Find where the given text appears and provide that cell's center as (X, Y) coordinate. 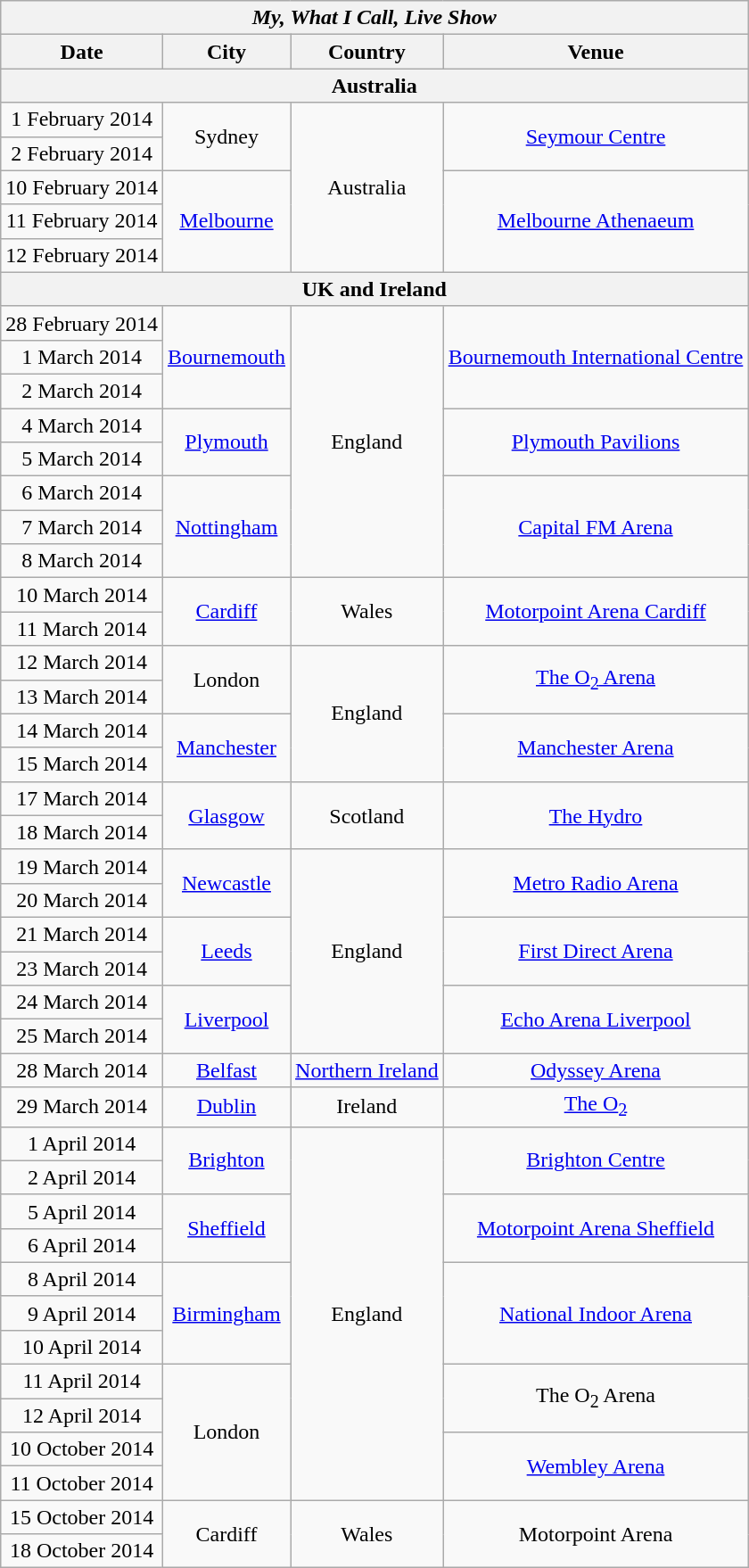
2 April 2014 (82, 1177)
Sheffield (226, 1228)
Melbourne (226, 221)
Bournemouth (226, 357)
13 March 2014 (82, 697)
Brighton (226, 1160)
10 March 2014 (82, 595)
Melbourne Athenaeum (596, 221)
Leeds (226, 951)
25 March 2014 (82, 1036)
City (226, 52)
11 April 2014 (82, 1382)
23 March 2014 (82, 968)
Brighton Centre (596, 1160)
Capital FM Arena (596, 527)
6 March 2014 (82, 493)
4 March 2014 (82, 425)
My, What I Call, Live Show (374, 18)
National Indoor Arena (596, 1313)
1 March 2014 (82, 357)
28 March 2014 (82, 1070)
9 April 2014 (82, 1313)
28 February 2014 (82, 323)
2 February 2014 (82, 153)
Glasgow (226, 815)
15 October 2014 (82, 1517)
First Direct Arena (596, 951)
2 March 2014 (82, 391)
7 March 2014 (82, 527)
Country (367, 52)
Wembley Arena (596, 1466)
12 March 2014 (82, 663)
Motorpoint Arena Sheffield (596, 1228)
14 March 2014 (82, 730)
5 April 2014 (82, 1211)
Plymouth Pavilions (596, 442)
10 February 2014 (82, 187)
24 March 2014 (82, 1003)
10 October 2014 (82, 1449)
Bournemouth International Centre (596, 357)
Newcastle (226, 883)
Odyssey Arena (596, 1070)
8 April 2014 (82, 1279)
1 February 2014 (82, 120)
Motorpoint Arena (596, 1534)
The Hydro (596, 815)
Scotland (367, 815)
UK and Ireland (374, 289)
18 March 2014 (82, 832)
20 March 2014 (82, 900)
5 March 2014 (82, 459)
Dublin (226, 1107)
Liverpool (226, 1019)
12 April 2014 (82, 1415)
Date (82, 52)
11 March 2014 (82, 629)
Nottingham (226, 527)
Sydney (226, 136)
The O2 (596, 1107)
Venue (596, 52)
11 October 2014 (82, 1483)
19 March 2014 (82, 866)
Plymouth (226, 442)
17 March 2014 (82, 798)
Birmingham (226, 1313)
6 April 2014 (82, 1245)
Manchester Arena (596, 747)
Belfast (226, 1070)
Northern Ireland (367, 1070)
18 October 2014 (82, 1551)
Ireland (367, 1107)
10 April 2014 (82, 1347)
29 March 2014 (82, 1107)
11 February 2014 (82, 221)
Motorpoint Arena Cardiff (596, 612)
21 March 2014 (82, 934)
Manchester (226, 747)
Metro Radio Arena (596, 883)
Seymour Centre (596, 136)
12 February 2014 (82, 255)
15 March 2014 (82, 764)
8 March 2014 (82, 561)
Echo Arena Liverpool (596, 1019)
1 April 2014 (82, 1143)
